Pinpoint the cell where the given text exists, returning its (x, y) midpoint coordinate. 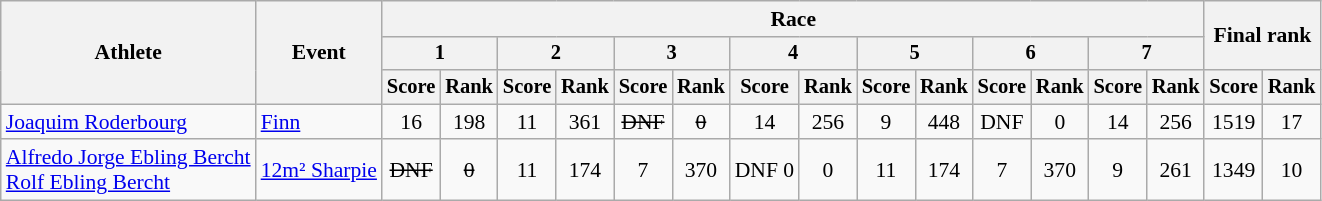
448 (944, 122)
Event (319, 52)
1 (440, 54)
1349 (1233, 170)
Race (793, 19)
261 (1176, 170)
198 (469, 122)
Finn (319, 122)
4 (794, 54)
6 (1031, 54)
12m² Sharpie (319, 170)
17 (1292, 122)
361 (585, 122)
Alfredo Jorge Ebling BerchtRolf Ebling Bercht (128, 170)
1519 (1233, 122)
10 (1292, 170)
Final rank (1262, 36)
Joaquim Roderbourg (128, 122)
5 (915, 54)
Athlete (128, 52)
3 (672, 54)
DNF 0 (765, 170)
2 (556, 54)
16 (411, 122)
